Return the (X, Y) coordinate for the center point of the cell that contains the specified text.  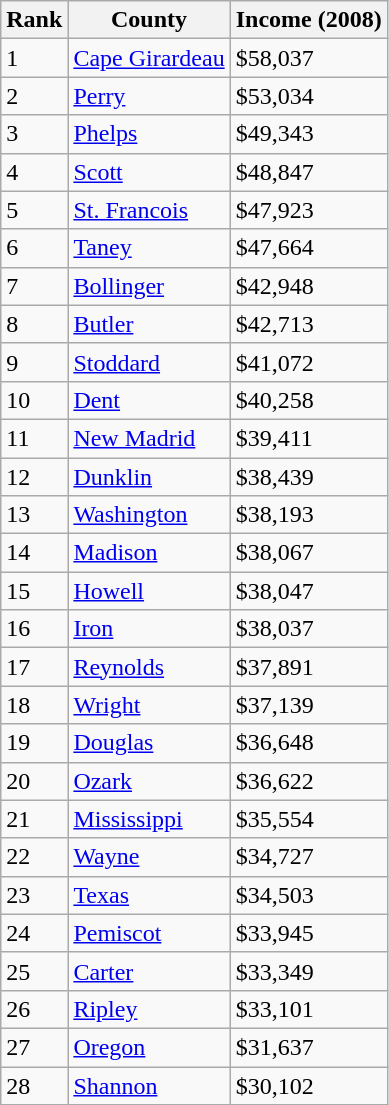
$47,923 (308, 210)
$38,047 (308, 591)
St. Francois (149, 210)
$40,258 (308, 400)
County (149, 20)
New Madrid (149, 438)
28 (34, 1085)
$48,847 (308, 172)
Douglas (149, 743)
$36,648 (308, 743)
Ripley (149, 1009)
22 (34, 857)
Washington (149, 515)
21 (34, 819)
$36,622 (308, 781)
24 (34, 933)
Howell (149, 591)
9 (34, 362)
$37,139 (308, 705)
4 (34, 172)
5 (34, 210)
$33,945 (308, 933)
1 (34, 58)
$49,343 (308, 134)
27 (34, 1047)
$39,411 (308, 438)
Carter (149, 971)
$37,891 (308, 667)
Mississippi (149, 819)
Stoddard (149, 362)
14 (34, 553)
$31,637 (308, 1047)
Ozark (149, 781)
$33,101 (308, 1009)
Iron (149, 629)
Shannon (149, 1085)
Income (2008) (308, 20)
$47,664 (308, 248)
Phelps (149, 134)
$42,948 (308, 286)
Rank (34, 20)
23 (34, 895)
$58,037 (308, 58)
Wright (149, 705)
$33,349 (308, 971)
25 (34, 971)
Dent (149, 400)
$34,503 (308, 895)
15 (34, 591)
11 (34, 438)
Pemiscot (149, 933)
Perry (149, 96)
7 (34, 286)
3 (34, 134)
Taney (149, 248)
12 (34, 477)
20 (34, 781)
$34,727 (308, 857)
26 (34, 1009)
$38,067 (308, 553)
$38,037 (308, 629)
$53,034 (308, 96)
Reynolds (149, 667)
Dunklin (149, 477)
18 (34, 705)
2 (34, 96)
Cape Girardeau (149, 58)
$30,102 (308, 1085)
Wayne (149, 857)
Texas (149, 895)
6 (34, 248)
10 (34, 400)
19 (34, 743)
$35,554 (308, 819)
13 (34, 515)
17 (34, 667)
Scott (149, 172)
$38,193 (308, 515)
$41,072 (308, 362)
Oregon (149, 1047)
16 (34, 629)
8 (34, 324)
Butler (149, 324)
Bollinger (149, 286)
$38,439 (308, 477)
Madison (149, 553)
$42,713 (308, 324)
